Return the [X, Y] coordinate for the center point of the cell that contains the specified text.  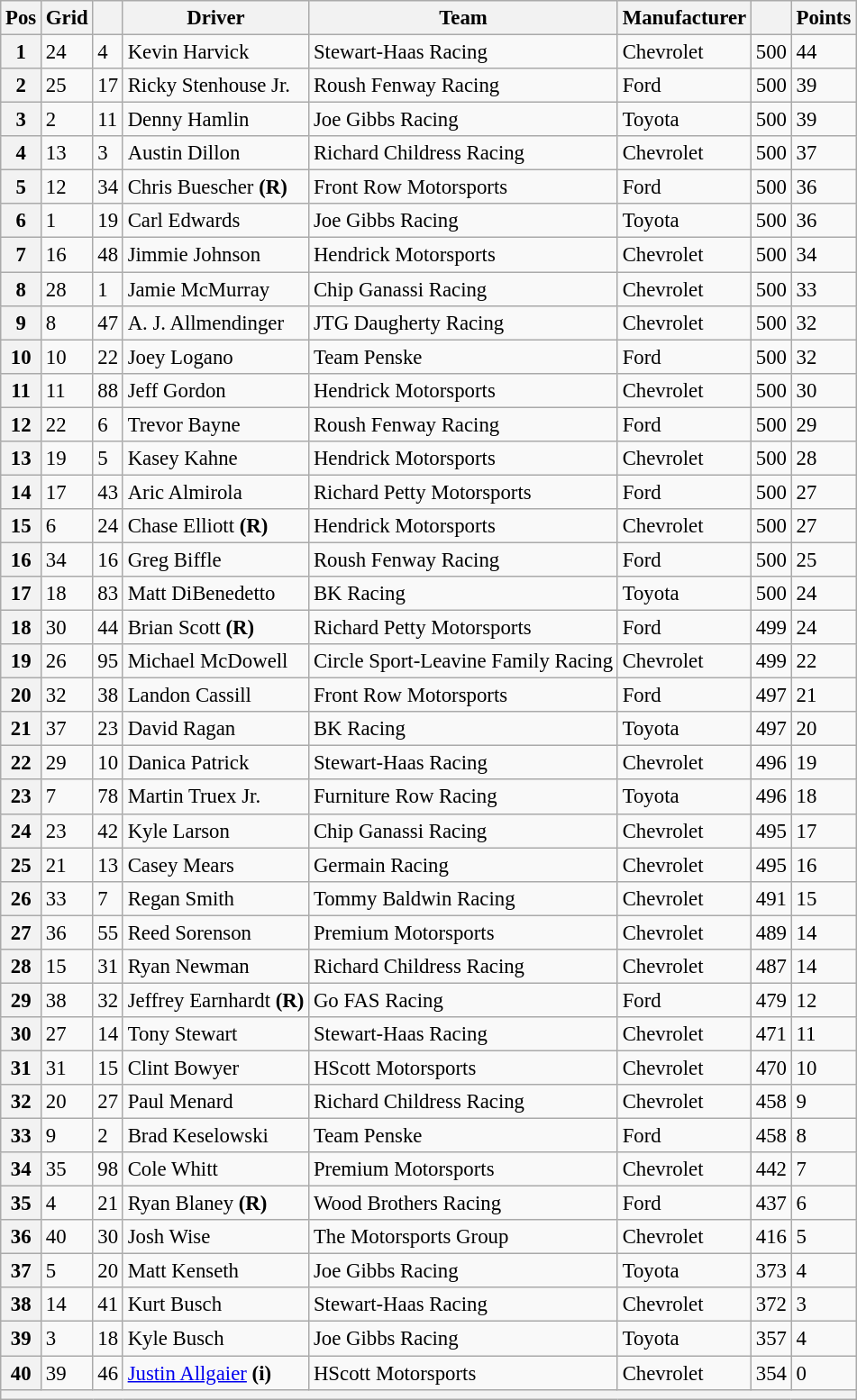
The Motorsports Group [463, 1237]
Kurt Busch [215, 1305]
Driver [215, 18]
471 [771, 1034]
47 [108, 323]
Matt Kenseth [215, 1271]
373 [771, 1271]
Michael McDowell [215, 661]
Chris Buescher (R) [215, 187]
Clint Bowyer [215, 1068]
0 [824, 1373]
354 [771, 1373]
Casey Mears [215, 865]
95 [108, 661]
Jeff Gordon [215, 390]
Denny Hamlin [215, 120]
55 [108, 932]
Aric Almirola [215, 492]
Trevor Bayne [215, 424]
Kevin Harvick [215, 52]
372 [771, 1305]
Kasey Kahne [215, 459]
42 [108, 831]
Danica Patrick [215, 763]
Austin Dillon [215, 153]
A. J. Allmendinger [215, 323]
48 [108, 255]
Cole Whitt [215, 1169]
437 [771, 1204]
Matt DiBenedetto [215, 594]
Greg Biffle [215, 559]
Brian Scott (R) [215, 628]
Go FAS Racing [463, 1000]
41 [108, 1305]
Team [463, 18]
Manufacturer [684, 18]
Jimmie Johnson [215, 255]
Regan Smith [215, 898]
Jamie McMurray [215, 289]
Reed Sorenson [215, 932]
Furniture Row Racing [463, 797]
489 [771, 932]
491 [771, 898]
98 [108, 1169]
83 [108, 594]
470 [771, 1068]
Justin Allgaier (i) [215, 1373]
Tony Stewart [215, 1034]
Circle Sport-Leavine Family Racing [463, 661]
Martin Truex Jr. [215, 797]
Brad Keselowski [215, 1136]
David Ragan [215, 729]
Jeffrey Earnhardt (R) [215, 1000]
416 [771, 1237]
Ricky Stenhouse Jr. [215, 86]
Tommy Baldwin Racing [463, 898]
Paul Menard [215, 1102]
Josh Wise [215, 1237]
442 [771, 1169]
Points [824, 18]
88 [108, 390]
Kyle Busch [215, 1339]
487 [771, 967]
Chase Elliott (R) [215, 526]
Ryan Newman [215, 967]
Carl Edwards [215, 221]
Landon Cassill [215, 695]
479 [771, 1000]
JTG Daugherty Racing [463, 323]
Kyle Larson [215, 831]
Wood Brothers Racing [463, 1204]
Pos [22, 18]
Ryan Blaney (R) [215, 1204]
357 [771, 1339]
46 [108, 1373]
78 [108, 797]
Germain Racing [463, 865]
Joey Logano [215, 357]
Grid [67, 18]
43 [108, 492]
